Provide the (x, y) coordinate of the cell's center where the given text is located.  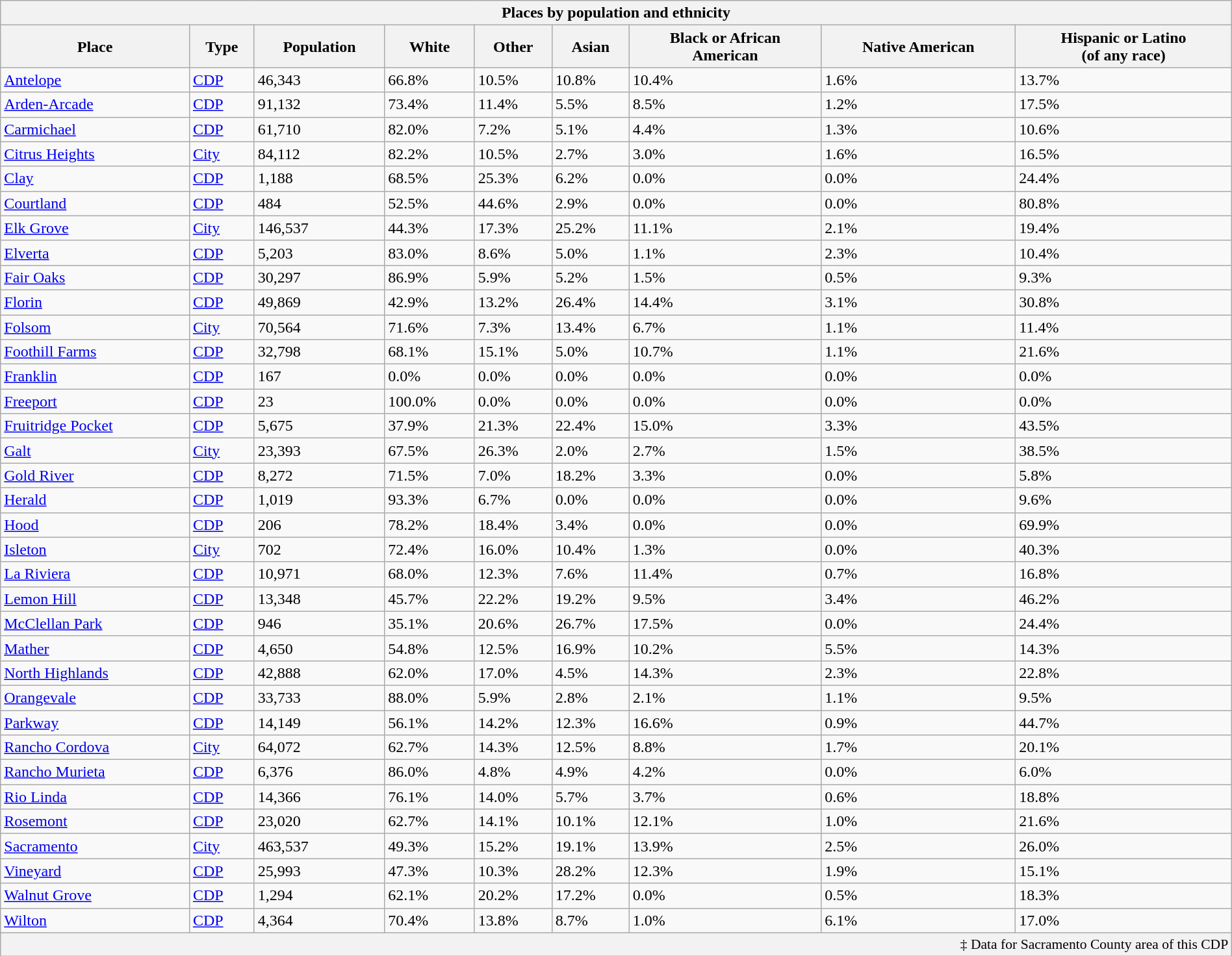
13.9% (725, 846)
13.7% (1123, 80)
10.1% (590, 822)
8,272 (320, 475)
64,072 (320, 748)
37.9% (430, 426)
‡ Data for Sacramento County area of this CDP (616, 944)
49.3% (430, 846)
0.7% (919, 574)
4.5% (590, 673)
Gold River (95, 475)
23 (320, 401)
26.3% (513, 451)
3.1% (919, 302)
18.8% (1123, 797)
1,188 (320, 179)
5.2% (590, 277)
13.2% (513, 302)
10.2% (725, 648)
73.4% (430, 105)
8.7% (590, 920)
42,888 (320, 673)
9.3% (1123, 277)
10.7% (725, 352)
484 (320, 203)
56.1% (430, 723)
Lemon Hill (95, 599)
McClellan Park (95, 623)
26.7% (590, 623)
68.0% (430, 574)
10.6% (1123, 129)
17.3% (513, 228)
93.3% (430, 500)
Arden-Arcade (95, 105)
8.8% (725, 748)
66.8% (430, 80)
15.0% (725, 426)
14.4% (725, 302)
10.3% (513, 871)
13.8% (513, 920)
Vineyard (95, 871)
7.6% (590, 574)
25,993 (320, 871)
2.5% (919, 846)
7.2% (513, 129)
Rancho Murieta (95, 772)
18.4% (513, 525)
North Highlands (95, 673)
146,537 (320, 228)
13,348 (320, 599)
Hood (95, 525)
1.7% (919, 748)
Citrus Heights (95, 154)
Fruitridge Pocket (95, 426)
167 (320, 377)
25.3% (513, 179)
Type (222, 47)
Courtland (95, 203)
14.2% (513, 723)
Other (513, 47)
46,343 (320, 80)
702 (320, 549)
86.0% (430, 772)
16.5% (1123, 154)
20.1% (1123, 748)
35.1% (430, 623)
16.8% (1123, 574)
Rosemont (95, 822)
Mather (95, 648)
9.6% (1123, 500)
61,710 (320, 129)
22.8% (1123, 673)
14,149 (320, 723)
206 (320, 525)
0.6% (919, 797)
70,564 (320, 327)
14.0% (513, 797)
88.0% (430, 698)
5.1% (590, 129)
Rio Linda (95, 797)
44.6% (513, 203)
Freeport (95, 401)
19.1% (590, 846)
32,798 (320, 352)
3.0% (725, 154)
0.9% (919, 723)
White (430, 47)
5,675 (320, 426)
19.2% (590, 599)
Elk Grove (95, 228)
Black or AfricanAmerican (725, 47)
Walnut Grove (95, 896)
18.2% (590, 475)
Orangevale (95, 698)
20.2% (513, 896)
Elverta (95, 253)
15.2% (513, 846)
45.7% (430, 599)
5.8% (1123, 475)
23,020 (320, 822)
1,294 (320, 896)
33,733 (320, 698)
7.3% (513, 327)
3.7% (725, 797)
1,019 (320, 500)
Carmichael (95, 129)
69.9% (1123, 525)
22.2% (513, 599)
72.4% (430, 549)
5,203 (320, 253)
2.9% (590, 203)
463,537 (320, 846)
70.4% (430, 920)
40.3% (1123, 549)
19.4% (1123, 228)
76.1% (430, 797)
30.8% (1123, 302)
25.2% (590, 228)
2.8% (590, 698)
Clay (95, 179)
Population (320, 47)
4.9% (590, 772)
18.3% (1123, 896)
Wilton (95, 920)
Florin (95, 302)
Franklin (95, 377)
Foothill Farms (95, 352)
100.0% (430, 401)
71.5% (430, 475)
Native American (919, 47)
6,376 (320, 772)
80.8% (1123, 203)
4.2% (725, 772)
17.2% (590, 896)
28.2% (590, 871)
Parkway (95, 723)
13.4% (590, 327)
54.8% (430, 648)
4.4% (725, 129)
1.9% (919, 871)
44.7% (1123, 723)
62.0% (430, 673)
14,366 (320, 797)
16.6% (725, 723)
Places by population and ethnicity (616, 13)
4,364 (320, 920)
20.6% (513, 623)
38.5% (1123, 451)
22.4% (590, 426)
47.3% (430, 871)
Asian (590, 47)
49,869 (320, 302)
30,297 (320, 277)
71.6% (430, 327)
Hispanic or Latino(of any race) (1123, 47)
10.8% (590, 80)
91,132 (320, 105)
Herald (95, 500)
6.2% (590, 179)
Folsom (95, 327)
2.0% (590, 451)
23,393 (320, 451)
6.0% (1123, 772)
82.2% (430, 154)
5.7% (590, 797)
8.5% (725, 105)
Sacramento (95, 846)
16.0% (513, 549)
Place (95, 47)
67.5% (430, 451)
Galt (95, 451)
16.9% (590, 648)
78.2% (430, 525)
26.4% (590, 302)
84,112 (320, 154)
La Riviera (95, 574)
52.5% (430, 203)
62.1% (430, 896)
Isleton (95, 549)
68.1% (430, 352)
6.1% (919, 920)
42.9% (430, 302)
11.1% (725, 228)
46.2% (1123, 599)
26.0% (1123, 846)
8.6% (513, 253)
Fair Oaks (95, 277)
Antelope (95, 80)
946 (320, 623)
83.0% (430, 253)
4,650 (320, 648)
21.3% (513, 426)
7.0% (513, 475)
10,971 (320, 574)
43.5% (1123, 426)
68.5% (430, 179)
14.1% (513, 822)
Rancho Cordova (95, 748)
86.9% (430, 277)
82.0% (430, 129)
4.8% (513, 772)
1.2% (919, 105)
44.3% (430, 228)
12.1% (725, 822)
